Locate the cell with the specified text and output its (X, Y) center coordinate. 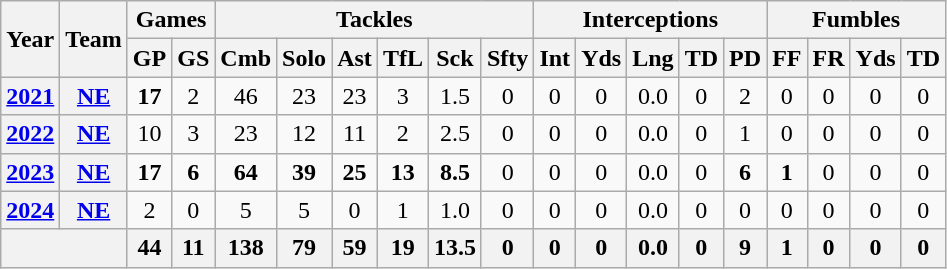
Interceptions (650, 20)
2021 (30, 96)
Int (555, 58)
PD (746, 58)
Games (170, 20)
GP (149, 58)
Ast (355, 58)
59 (355, 248)
2023 (30, 172)
FF (787, 58)
12 (304, 134)
Sfty (507, 58)
GS (194, 58)
44 (149, 248)
2.5 (454, 134)
Solo (304, 58)
13 (402, 172)
13.5 (454, 248)
Year (30, 39)
79 (304, 248)
FR (828, 58)
25 (355, 172)
Lng (653, 58)
Team (94, 39)
2024 (30, 210)
2022 (30, 134)
8.5 (454, 172)
9 (746, 248)
10 (149, 134)
TfL (402, 58)
19 (402, 248)
Sck (454, 58)
1.5 (454, 96)
64 (246, 172)
39 (304, 172)
Fumbles (856, 20)
46 (246, 96)
Tackles (374, 20)
138 (246, 248)
1.0 (454, 210)
Cmb (246, 58)
